Detect which cell encompasses the target text, then output its (x, y) center coordinate. 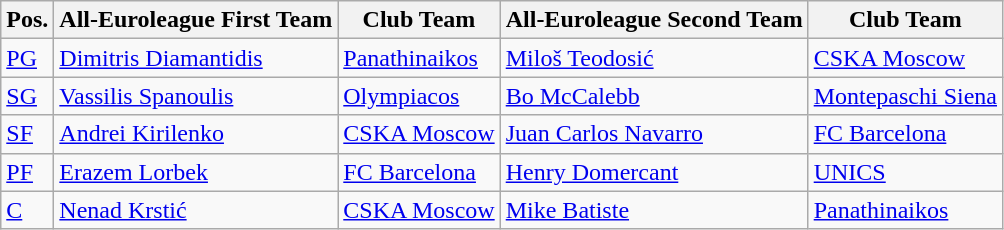
Juan Carlos Navarro (654, 134)
Miloš Teodosić (654, 58)
Henry Domercant (654, 172)
UNICS (905, 172)
Vassilis Spanoulis (196, 96)
C (28, 210)
Olympiacos (419, 96)
All-Euroleague Second Team (654, 20)
SF (28, 134)
Nenad Krstić (196, 210)
Montepaschi Siena (905, 96)
PG (28, 58)
Erazem Lorbek (196, 172)
Bo McCalebb (654, 96)
Pos. (28, 20)
Dimitris Diamantidis (196, 58)
Mike Batiste (654, 210)
All-Euroleague First Team (196, 20)
PF (28, 172)
SG (28, 96)
Andrei Kirilenko (196, 134)
